Detect which cell encompasses the target text, then output its [x, y] center coordinate. 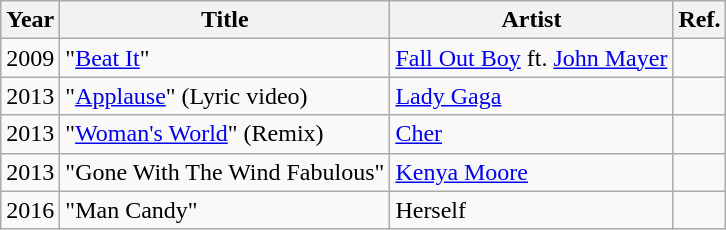
"Man Candy" [225, 210]
Title [225, 20]
Year [30, 20]
Ref. [700, 20]
"Beat It" [225, 58]
Artist [532, 20]
Kenya Moore [532, 172]
2016 [30, 210]
Cher [532, 134]
2009 [30, 58]
"Woman's World" (Remix) [225, 134]
Lady Gaga [532, 96]
"Gone With The Wind Fabulous" [225, 172]
Fall Out Boy ft. John Mayer [532, 58]
Herself [532, 210]
"Applause" (Lyric video) [225, 96]
